Detect which cell encompasses the target text, then output its [x, y] center coordinate. 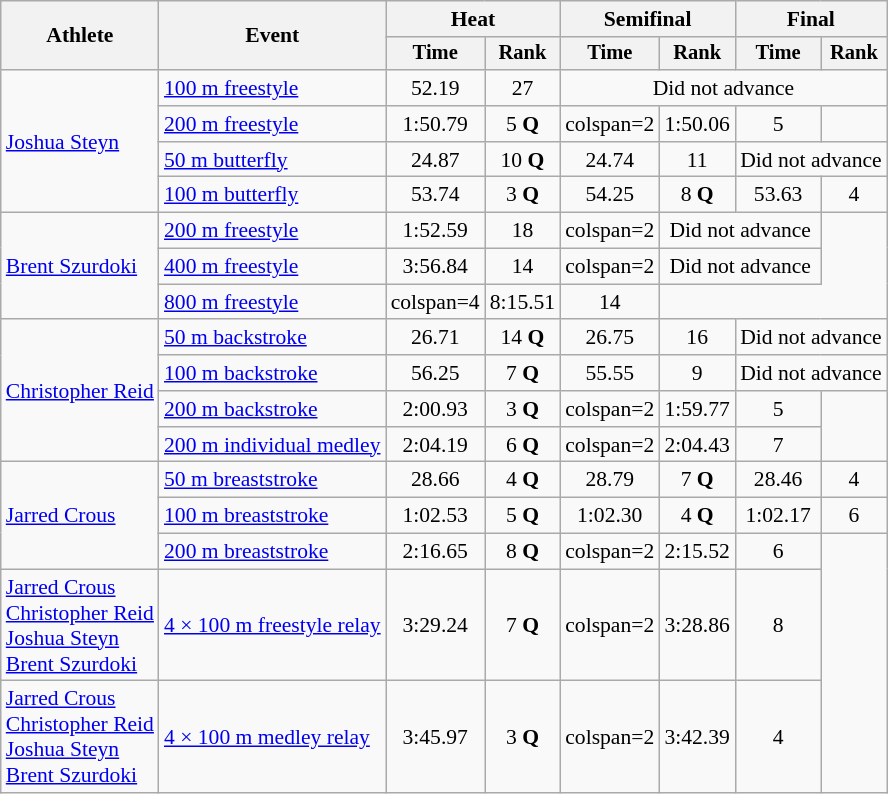
1:02.30 [610, 516]
28.79 [610, 480]
Brent Szurdoki [80, 266]
50 m backstroke [272, 338]
56.25 [436, 373]
2:15.52 [697, 552]
200 m backstroke [272, 409]
6 Q [522, 445]
7 [778, 445]
28.66 [436, 480]
27 [522, 88]
800 m freestyle [272, 302]
200 m breaststroke [272, 552]
28.46 [778, 480]
100 m butterfly [272, 195]
1:59.77 [697, 409]
2:00.93 [436, 409]
100 m breaststroke [272, 516]
54.25 [610, 195]
52.19 [436, 88]
1:52.59 [436, 231]
14 Q [522, 338]
100 m freestyle [272, 88]
200 m individual medley [272, 445]
10 Q [522, 160]
55.55 [610, 373]
3:56.84 [436, 267]
100 m backstroke [272, 373]
53.63 [778, 195]
Jarred Crous [80, 516]
2:04.19 [436, 445]
Event [272, 36]
26.71 [436, 338]
3:45.97 [436, 737]
Christopher Reid [80, 391]
26.75 [610, 338]
2:04.43 [697, 445]
18 [522, 231]
4 × 100 m freestyle relay [272, 625]
11 [697, 160]
Semifinal [648, 19]
3:29.24 [436, 625]
8 [778, 625]
24.74 [610, 160]
400 m freestyle [272, 267]
50 m butterfly [272, 160]
colspan=4 [436, 302]
9 [697, 373]
Heat [474, 19]
1:50.79 [436, 124]
53.74 [436, 195]
8:15.51 [522, 302]
1:50.06 [697, 124]
3:42.39 [697, 737]
4 × 100 m medley relay [272, 737]
Joshua Steyn [80, 141]
3:28.86 [697, 625]
2:16.65 [436, 552]
1:02.17 [778, 516]
24.87 [436, 160]
Final [811, 19]
1:02.53 [436, 516]
Athlete [80, 36]
50 m breaststroke [272, 480]
16 [697, 338]
